Find where the given text appears and provide that cell's center as (X, Y) coordinate. 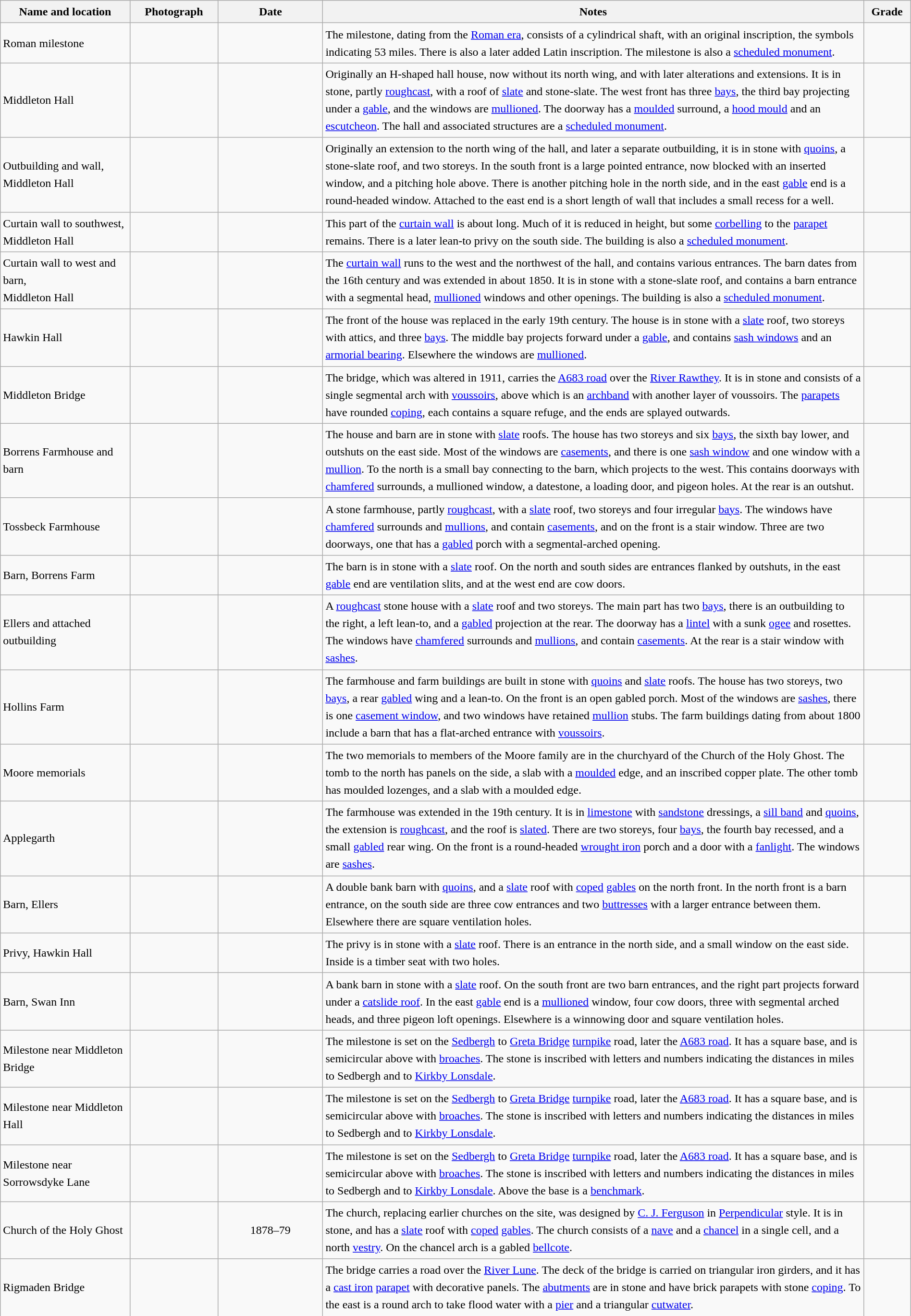
Notes (593, 12)
Applegarth (65, 839)
Roman milestone (65, 43)
Barn, Borrens Farm (65, 575)
Church of the Holy Ghost (65, 1230)
Milestone near Middleton Bridge (65, 1059)
Curtain wall to west and barn,Middleton Hall (65, 281)
Name and location (65, 12)
Photograph (174, 12)
Privy, Hawkin Hall (65, 953)
Middleton Bridge (65, 395)
Borrens Farmhouse and barn (65, 460)
Barn, Swan Inn (65, 1001)
1878–79 (271, 1230)
Barn, Ellers (65, 904)
Curtain wall to southwest,Middleton Hall (65, 232)
Hawkin Hall (65, 337)
Tossbeck Farmhouse (65, 527)
Outbuilding and wall, Middleton Hall (65, 175)
Hollins Farm (65, 707)
Middleton Hall (65, 100)
Grade (887, 12)
Rigmaden Bridge (65, 1288)
Ellers and attached outbuilding (65, 632)
Date (271, 12)
Moore memorials (65, 773)
Milestone near Middleton Hall (65, 1116)
Milestone near Sorrowsdyke Lane (65, 1173)
